Locate the cell with the specified text and output its [X, Y] center coordinate. 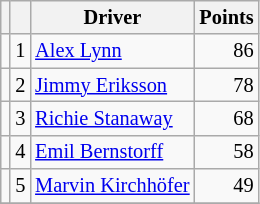
Marvin Kirchhöfer [112, 186]
1 [20, 51]
78 [227, 85]
Driver [112, 17]
4 [20, 152]
68 [227, 118]
Jimmy Eriksson [112, 85]
86 [227, 51]
2 [20, 85]
58 [227, 152]
5 [20, 186]
Points [227, 17]
49 [227, 186]
3 [20, 118]
Alex Lynn [112, 51]
Emil Bernstorff [112, 152]
Richie Stanaway [112, 118]
